Output the [X, Y] coordinate of the center of the cell containing the given text.  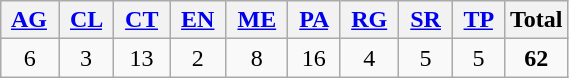
2 [198, 58]
CL [86, 20]
TP [478, 20]
CT [142, 20]
62 [536, 58]
Total [536, 20]
13 [142, 58]
EN [198, 20]
16 [314, 58]
6 [30, 58]
SR [426, 20]
ME [257, 20]
PA [314, 20]
RG [370, 20]
8 [257, 58]
AG [30, 20]
4 [370, 58]
3 [86, 58]
